Return (x, y) of the center of cell containing provided text 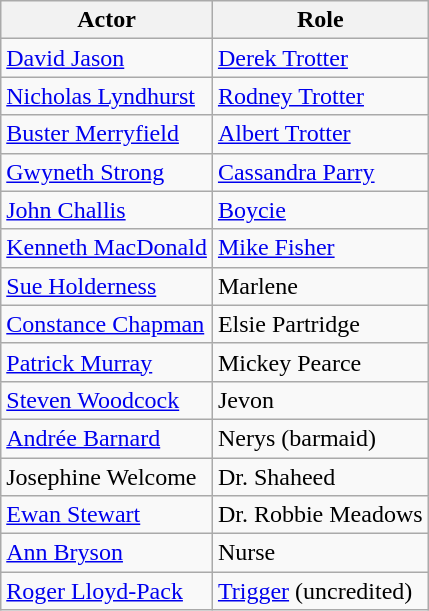
Actor (107, 20)
Boycie (320, 210)
Jevon (320, 400)
Steven Woodcock (107, 400)
Kenneth MacDonald (107, 248)
Sue Holderness (107, 286)
Buster Merryfield (107, 134)
Dr. Shaheed (320, 477)
Cassandra Parry (320, 172)
Andrée Barnard (107, 438)
Albert Trotter (320, 134)
Rodney Trotter (320, 96)
Nicholas Lyndhurst (107, 96)
Marlene (320, 286)
David Jason (107, 58)
Role (320, 20)
Ewan Stewart (107, 515)
Derek Trotter (320, 58)
Roger Lloyd-Pack (107, 591)
Mickey Pearce (320, 362)
Dr. Robbie Meadows (320, 515)
Gwyneth Strong (107, 172)
Patrick Murray (107, 362)
Nurse (320, 553)
Constance Chapman (107, 324)
Nerys (barmaid) (320, 438)
Mike Fisher (320, 248)
Trigger (uncredited) (320, 591)
Elsie Partridge (320, 324)
Josephine Welcome (107, 477)
John Challis (107, 210)
Ann Bryson (107, 553)
